Scan for the cell matching the given text and deliver its [X, Y] coordinate at center. 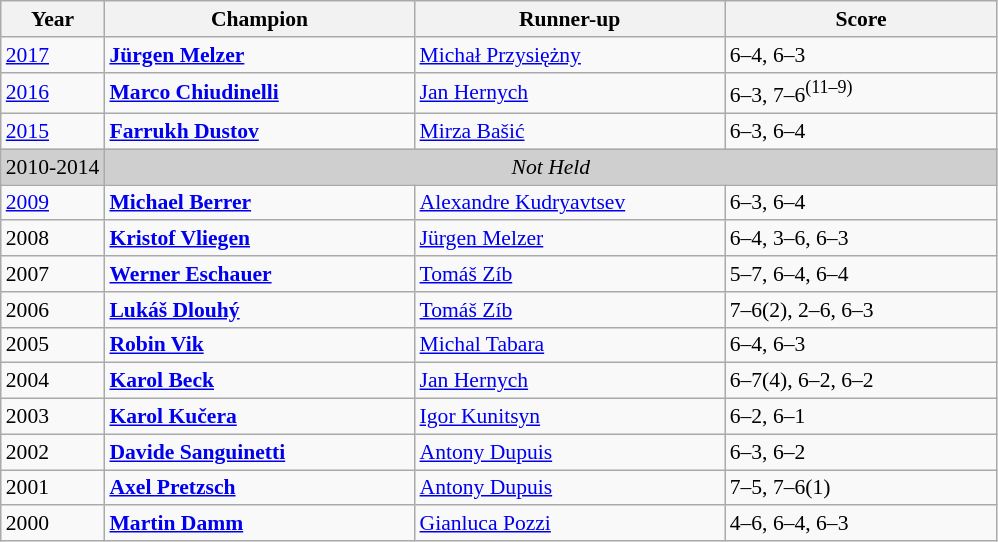
Karol Beck [259, 381]
Farrukh Dustov [259, 132]
Gianluca Pozzi [570, 524]
6–4, 3–6, 6–3 [862, 239]
2017 [53, 55]
7–6(2), 2–6, 6–3 [862, 310]
Not Held [550, 167]
6–3, 7–6(11–9) [862, 92]
6–2, 6–1 [862, 417]
2016 [53, 92]
Martin Damm [259, 524]
Karol Kučera [259, 417]
Michal Tabara [570, 345]
Davide Sanguinetti [259, 452]
Marco Chiudinelli [259, 92]
Michał Przysiężny [570, 55]
2010-2014 [53, 167]
Lukáš Dlouhý [259, 310]
Score [862, 19]
Runner-up [570, 19]
Robin Vik [259, 345]
2007 [53, 274]
Michael Berrer [259, 203]
Werner Eschauer [259, 274]
6–7(4), 6–2, 6–2 [862, 381]
Alexandre Kudryavtsev [570, 203]
2005 [53, 345]
Champion [259, 19]
Mirza Bašić [570, 132]
2001 [53, 488]
5–7, 6–4, 6–4 [862, 274]
2009 [53, 203]
2006 [53, 310]
4–6, 6–4, 6–3 [862, 524]
2002 [53, 452]
6–3, 6–2 [862, 452]
2003 [53, 417]
2000 [53, 524]
Year [53, 19]
2008 [53, 239]
2004 [53, 381]
7–5, 7–6(1) [862, 488]
2015 [53, 132]
Axel Pretzsch [259, 488]
Igor Kunitsyn [570, 417]
Kristof Vliegen [259, 239]
